Determine the (X, Y) coordinate at the center of the cell enclosing the given text.  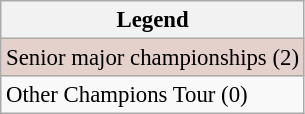
Senior major championships (2) (153, 58)
Legend (153, 20)
Other Champions Tour (0) (153, 95)
